For the text-containing cell, return its midpoint in (x, y) coordinate format. 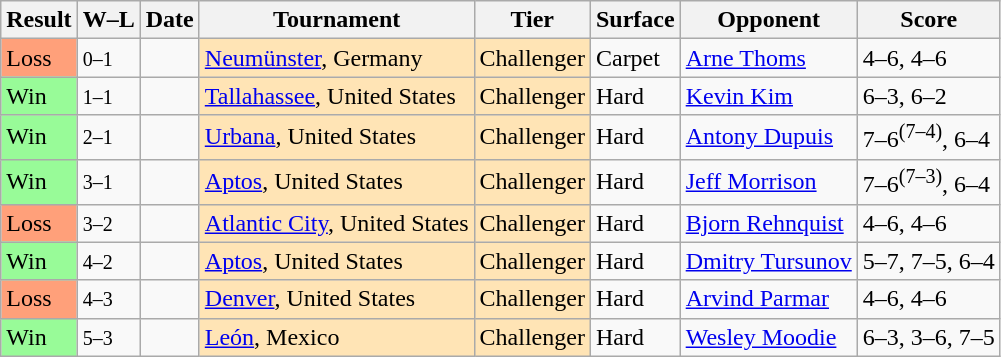
1–1 (108, 96)
Date (170, 20)
4–3 (108, 299)
Wesley Moodie (768, 337)
W–L (108, 20)
7–6(7–4), 6–4 (928, 138)
Tournament (336, 20)
Bjorn Rehnquist (768, 223)
Urbana, United States (336, 138)
5–7, 7–5, 6–4 (928, 261)
Opponent (768, 20)
Arne Thoms (768, 58)
Kevin Kim (768, 96)
Result (39, 20)
Arvind Parmar (768, 299)
Carpet (635, 58)
4–2 (108, 261)
3–1 (108, 182)
6–3, 3–6, 7–5 (928, 337)
0–1 (108, 58)
Jeff Morrison (768, 182)
Neumünster, Germany (336, 58)
Antony Dupuis (768, 138)
2–1 (108, 138)
Dmitry Tursunov (768, 261)
Tallahassee, United States (336, 96)
Denver, United States (336, 299)
7–6(7–3), 6–4 (928, 182)
3–2 (108, 223)
Atlantic City, United States (336, 223)
Score (928, 20)
Tier (532, 20)
6–3, 6–2 (928, 96)
Surface (635, 20)
León, Mexico (336, 337)
5–3 (108, 337)
